Capture the cell that displays the provided text and extract its [x, y] central coordinate. 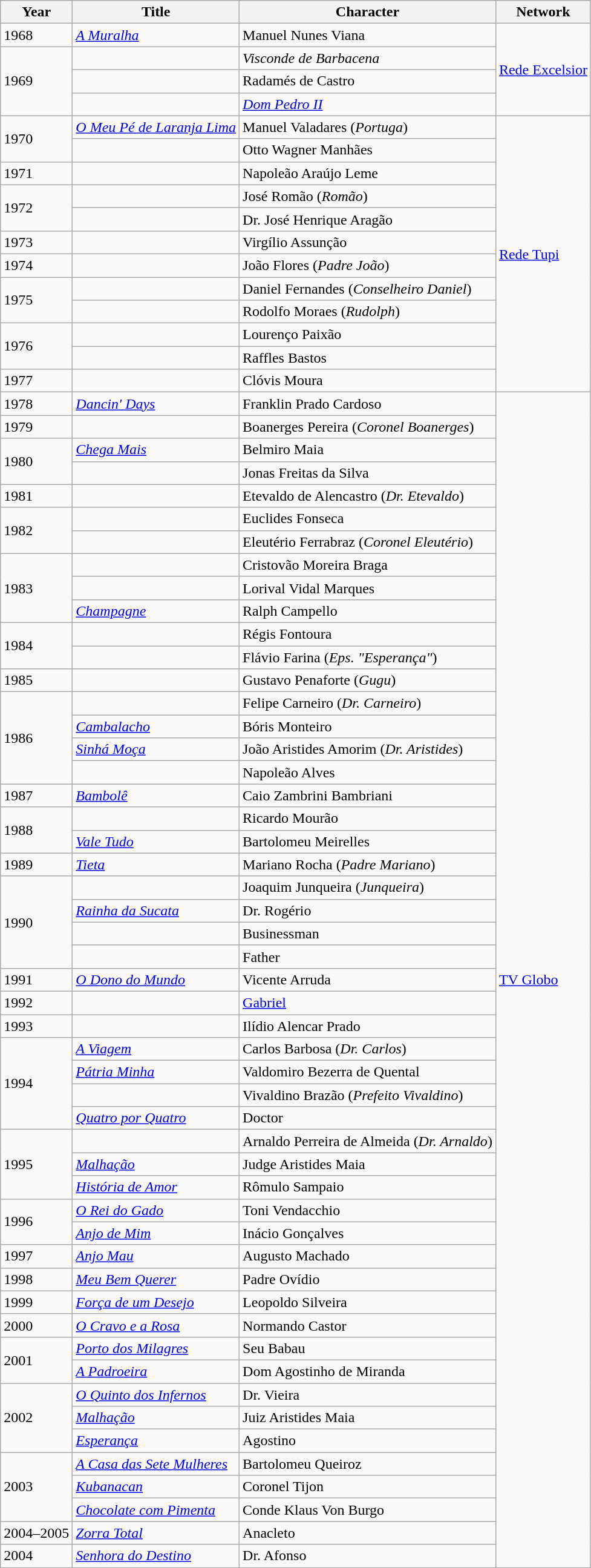
Lorival Vidal Marques [368, 588]
Inácio Gonçalves [368, 1233]
Father [368, 957]
Otto Wagner Manhães [368, 150]
Raffles Bastos [368, 358]
Rede Excelsior [543, 70]
Eleutério Ferrabraz (Coronel Eleutério) [368, 542]
Champagne [156, 611]
1982 [36, 530]
1974 [36, 265]
O Cravo e a Rosa [156, 1325]
A Viagem [156, 1049]
A Padroeira [156, 1371]
Vivaldino Brazão (Prefeito Vivaldino) [368, 1095]
História de Amor [156, 1187]
João Aristides Amorim (Dr. Aristides) [368, 749]
Dr. Rogério [368, 911]
Etevaldo de Alencastro (Dr. Etevaldo) [368, 496]
1992 [36, 1003]
Dancin' Days [156, 404]
Boanerges Pereira (Coronel Boanerges) [368, 427]
Meu Bem Querer [156, 1279]
1997 [36, 1256]
Valdomiro Bezerra de Quental [368, 1072]
Dr. José Henrique Aragão [368, 219]
O Dono do Mundo [156, 980]
Daniel Fernandes (Conselheiro Daniel) [368, 289]
Tieta [156, 865]
2000 [36, 1325]
Caio Zambrini Bambriani [368, 796]
Year [36, 12]
Bambolê [156, 796]
1998 [36, 1279]
Flávio Farina (Eps. "Esperança") [368, 657]
Augusto Machado [368, 1256]
1983 [36, 588]
Bartolomeu Queiroz [368, 1464]
Normando Castor [368, 1325]
Chocolate com Pimenta [156, 1510]
2001 [36, 1360]
Leopoldo Silveira [368, 1302]
José Romão (Romão) [368, 196]
Vicente Arruda [368, 980]
Businessman [368, 934]
O Meu Pé de Laranja Lima [156, 127]
Jonas Freitas da Silva [368, 473]
Rede Tupi [543, 254]
1977 [36, 381]
Cristovão Moreira Braga [368, 565]
Bóris Monteiro [368, 726]
Porto dos Milagres [156, 1348]
Dom Agostinho de Miranda [368, 1371]
1968 [36, 35]
Dr. Afonso [368, 1556]
Chega Mais [156, 450]
Esperança [156, 1441]
Clóvis Moura [368, 381]
1981 [36, 496]
Virgílio Assunção [368, 242]
Vale Tudo [156, 842]
Napoleão Alves [368, 772]
Seu Babau [368, 1348]
Coronel Tijon [368, 1487]
2002 [36, 1417]
Bartolomeu Meirelles [368, 842]
Anjo de Mim [156, 1233]
Rômulo Sampaio [368, 1187]
1987 [36, 796]
Cambalacho [156, 726]
Padre Ovídio [368, 1279]
A Muralha [156, 35]
1975 [36, 300]
Toni Vendacchio [368, 1210]
Quatro por Quatro [156, 1118]
Doctor [368, 1118]
Ricardo Mourão [368, 819]
Felipe Carneiro (Dr. Carneiro) [368, 703]
1969 [36, 81]
1973 [36, 242]
Visconde de Barbacena [368, 58]
1990 [36, 922]
Manuel Nunes Viana [368, 35]
Senhora do Destino [156, 1556]
Network [543, 12]
1972 [36, 208]
TV Globo [543, 980]
1984 [36, 645]
1994 [36, 1084]
Judge Aristides Maia [368, 1164]
1985 [36, 680]
Dr. Vieira [368, 1394]
Lourenço Paixão [368, 335]
1999 [36, 1302]
Title [156, 12]
Anacleto [368, 1533]
1971 [36, 173]
Manuel Valadares (Portuga) [368, 127]
Kubanacan [156, 1487]
Força de um Desejo [156, 1302]
Dom Pedro II [368, 104]
1986 [36, 738]
Ilídio Alencar Prado [368, 1026]
2004 [36, 1556]
Napoleão Araújo Leme [368, 173]
1991 [36, 980]
1980 [36, 461]
Sinhá Moça [156, 749]
Gabriel [368, 1003]
Character [368, 12]
Joaquim Junqueira (Junqueira) [368, 888]
Régis Fontoura [368, 634]
2003 [36, 1487]
Gustavo Penaforte (Gugu) [368, 680]
Zorra Total [156, 1533]
Radamés de Castro [368, 81]
Euclides Fonseca [368, 519]
Pátria Minha [156, 1072]
Rodolfo Moraes (Rudolph) [368, 312]
1996 [36, 1222]
Anjo Mau [156, 1256]
1988 [36, 830]
Arnaldo Perreira de Almeida (Dr. Arnaldo) [368, 1141]
João Flores (Padre João) [368, 265]
Franklin Prado Cardoso [368, 404]
1989 [36, 865]
1970 [36, 139]
Mariano Rocha (Padre Mariano) [368, 865]
A Casa das Sete Mulheres [156, 1464]
1979 [36, 427]
Carlos Barbosa (Dr. Carlos) [368, 1049]
1995 [36, 1164]
1978 [36, 404]
Conde Klaus Von Burgo [368, 1510]
O Rei do Gado [156, 1210]
Ralph Campello [368, 611]
Belmiro Maia [368, 450]
1993 [36, 1026]
1976 [36, 346]
O Quinto dos Infernos [156, 1394]
Rainha da Sucata [156, 911]
Juiz Aristides Maia [368, 1418]
Agostino [368, 1441]
2004–2005 [36, 1533]
